Pinpoint the cell where the given text exists, returning its [X, Y] midpoint coordinate. 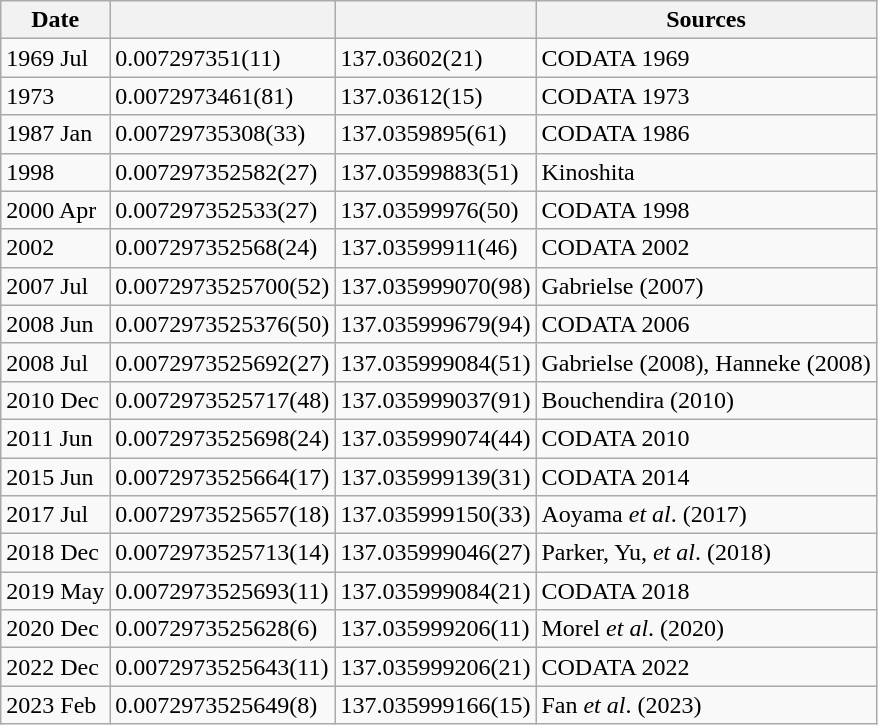
2017 Jul [56, 515]
137.035999046(27) [436, 553]
1973 [56, 96]
137.035999070(98) [436, 286]
0.007297352582(27) [222, 172]
137.035999084(51) [436, 362]
Fan et al. (2023) [706, 705]
137.035999166(15) [436, 705]
137.035999679(94) [436, 324]
137.03599976(50) [436, 210]
2018 Dec [56, 553]
0.0072973525698(24) [222, 438]
Gabrielse (2008), Hanneke (2008) [706, 362]
2019 May [56, 591]
2008 Jun [56, 324]
CODATA 2002 [706, 248]
Morel et al. (2020) [706, 629]
137.035999206(21) [436, 667]
2015 Jun [56, 477]
0.0072973525693(11) [222, 591]
CODATA 2022 [706, 667]
0.007297351(11) [222, 58]
0.0072973525643(11) [222, 667]
137.035999206(11) [436, 629]
Aoyama et al. (2017) [706, 515]
137.035999084(21) [436, 591]
2007 Jul [56, 286]
137.03602(21) [436, 58]
0.0072973525664(17) [222, 477]
CODATA 1973 [706, 96]
2010 Dec [56, 400]
0.007297352533(27) [222, 210]
Gabrielse (2007) [706, 286]
137.035999139(31) [436, 477]
0.007297352568(24) [222, 248]
CODATA 2014 [706, 477]
2011 Jun [56, 438]
2022 Dec [56, 667]
137.03612(15) [436, 96]
Parker, Yu, et al. (2018) [706, 553]
0.0072973461(81) [222, 96]
0.0072973525649(8) [222, 705]
Kinoshita [706, 172]
CODATA 1969 [706, 58]
2000 Apr [56, 210]
0.0072973525717(48) [222, 400]
CODATA 2010 [706, 438]
0.0072973525628(6) [222, 629]
2020 Dec [56, 629]
Bouchendira (2010) [706, 400]
Sources [706, 20]
137.035999074(44) [436, 438]
0.00729735308(33) [222, 134]
1969 Jul [56, 58]
2023 Feb [56, 705]
CODATA 2006 [706, 324]
CODATA 1986 [706, 134]
CODATA 1998 [706, 210]
137.035999150(33) [436, 515]
0.0072973525713(14) [222, 553]
137.03599911(46) [436, 248]
1987 Jan [56, 134]
0.0072973525657(18) [222, 515]
0.0072973525692(27) [222, 362]
137.0359895(61) [436, 134]
Date [56, 20]
2002 [56, 248]
137.03599883(51) [436, 172]
0.0072973525700(52) [222, 286]
2008 Jul [56, 362]
0.0072973525376(50) [222, 324]
1998 [56, 172]
137.035999037(91) [436, 400]
CODATA 2018 [706, 591]
